Search for the cell housing the specified text and yield its [X, Y] center coordinate. 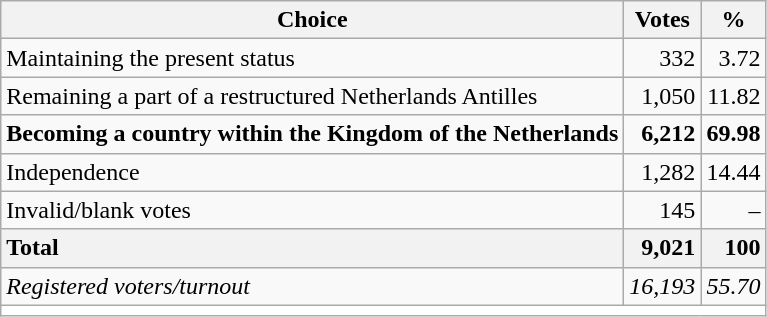
% [734, 20]
Remaining a part of a restructured Netherlands Antilles [312, 96]
69.98 [734, 134]
1,282 [662, 172]
14.44 [734, 172]
332 [662, 58]
16,193 [662, 286]
Invalid/blank votes [312, 210]
Total [312, 248]
1,050 [662, 96]
Independence [312, 172]
11.82 [734, 96]
6,212 [662, 134]
9,021 [662, 248]
100 [734, 248]
3.72 [734, 58]
55.70 [734, 286]
– [734, 210]
Becoming a country within the Kingdom of the Netherlands [312, 134]
Votes [662, 20]
Choice [312, 20]
Maintaining the present status [312, 58]
145 [662, 210]
Registered voters/turnout [312, 286]
